Detect which cell encompasses the target text, then output its [X, Y] center coordinate. 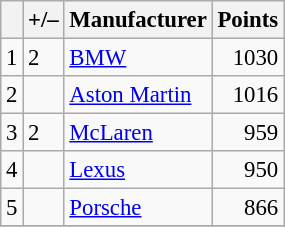
BMW [138, 58]
1030 [248, 58]
+/– [44, 20]
Lexus [138, 170]
Porsche [138, 208]
4 [12, 170]
Aston Martin [138, 95]
1 [12, 58]
McLaren [138, 133]
Points [248, 20]
959 [248, 133]
5 [12, 208]
866 [248, 208]
3 [12, 133]
1016 [248, 95]
950 [248, 170]
Manufacturer [138, 20]
